Return the [X, Y] coordinate for the center point of the cell that contains the specified text.  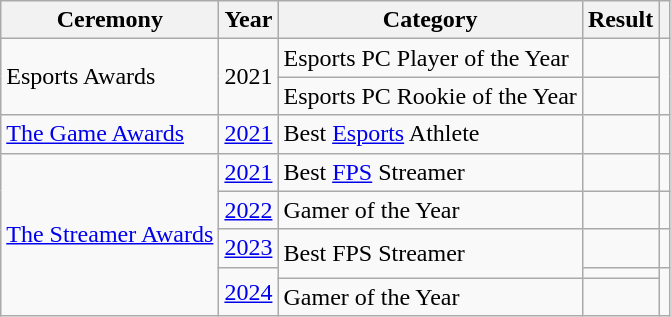
Esports PC Rookie of the Year [430, 96]
2024 [248, 292]
Best Esports Athlete [430, 134]
Esports PC Player of the Year [430, 58]
2022 [248, 210]
Result [620, 20]
Esports Awards [110, 77]
The Streamer Awards [110, 234]
Ceremony [110, 20]
Year [248, 20]
The Game Awards [110, 134]
Category [430, 20]
2023 [248, 248]
